Provide the [x, y] coordinate of the cell's center where the given text is located.  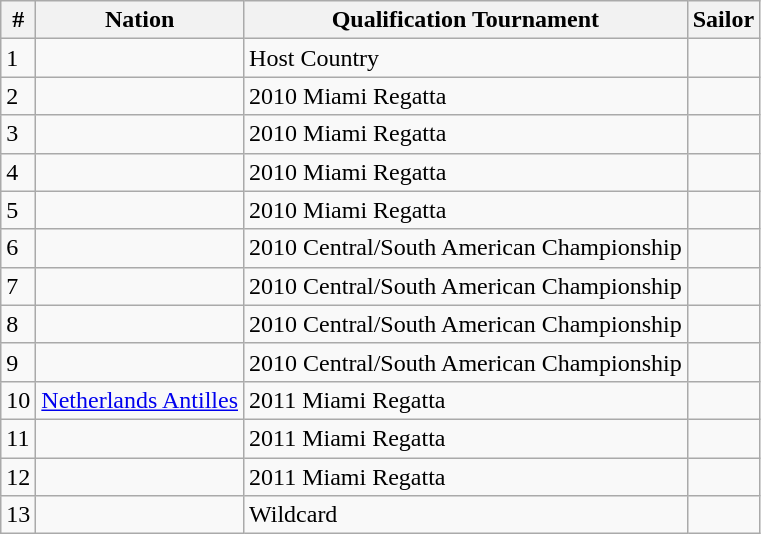
Qualification Tournament [466, 20]
# [18, 20]
9 [18, 362]
7 [18, 286]
13 [18, 515]
10 [18, 400]
8 [18, 324]
Netherlands Antilles [140, 400]
4 [18, 172]
6 [18, 248]
Host Country [466, 58]
Wildcard [466, 515]
Nation [140, 20]
3 [18, 134]
1 [18, 58]
12 [18, 477]
11 [18, 438]
5 [18, 210]
2 [18, 96]
Sailor [723, 20]
